From the cell containing the given text, extract its center point as (X, Y) coordinate. 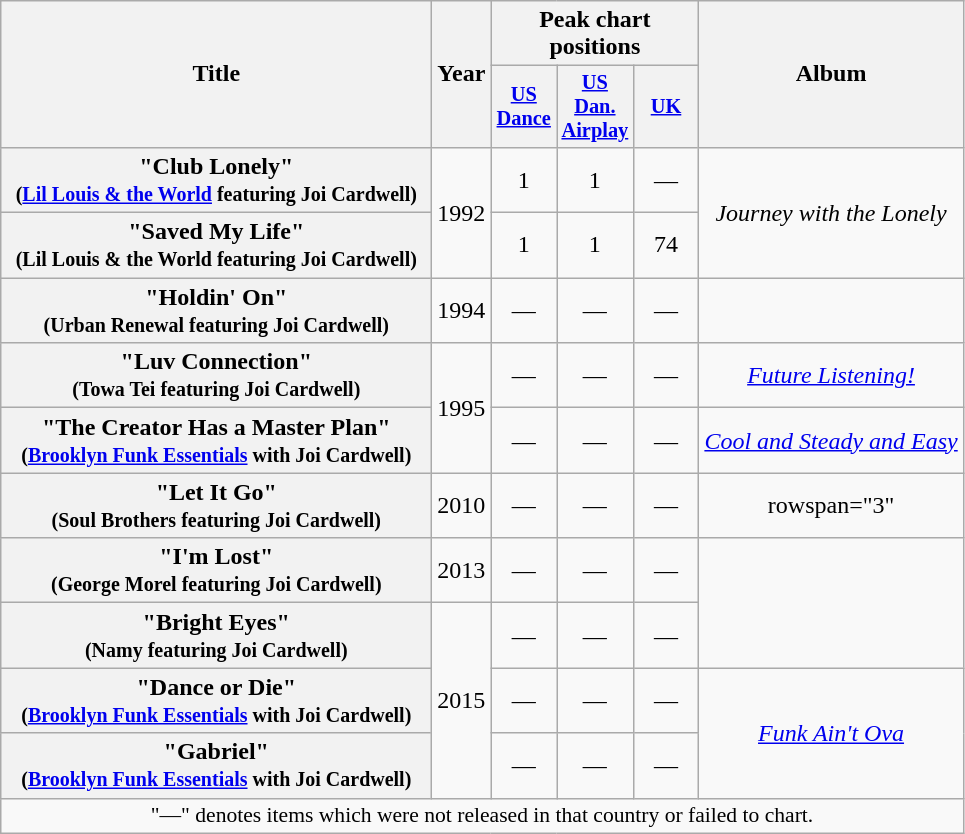
Future Listening! (831, 376)
Journey with the Lonely (831, 212)
Funk Ain't Ova (831, 733)
Peak chart positions (595, 34)
UK (666, 107)
"Holdin' On" (Urban Renewal featuring Joi Cardwell) (216, 310)
"—" denotes items which were not released in that country or failed to chart. (482, 816)
"Let It Go" (Soul Brothers featuring Joi Cardwell) (216, 506)
74 (666, 246)
2010 (462, 506)
"Gabriel" (Brooklyn Funk Essentials with Joi Cardwell) (216, 766)
Title (216, 74)
"Dance or Die" (Brooklyn Funk Essentials with Joi Cardwell) (216, 700)
2015 (462, 700)
1992 (462, 212)
"Saved My Life" (Lil Louis & the World featuring Joi Cardwell) (216, 246)
Cool and Steady and Easy (831, 440)
Album (831, 74)
"The Creator Has a Master Plan" (Brooklyn Funk Essentials with Joi Cardwell) (216, 440)
USDance (524, 107)
Year (462, 74)
USDan. Airplay (595, 107)
"Luv Connection" (Towa Tei featuring Joi Cardwell) (216, 376)
rowspan="3" (831, 506)
"Club Lonely" (Lil Louis & the World featuring Joi Cardwell) (216, 180)
1994 (462, 310)
"Bright Eyes" (Namy featuring Joi Cardwell) (216, 636)
1995 (462, 408)
"I'm Lost" (George Morel featuring Joi Cardwell) (216, 570)
2013 (462, 570)
